Scan for the cell matching the given text and deliver its (X, Y) coordinate at center. 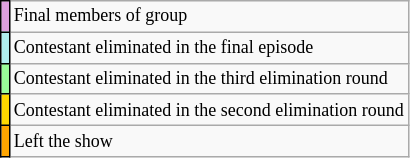
Contestant eliminated in the third elimination round (208, 78)
Final members of group (208, 16)
Contestant eliminated in the final episode (208, 48)
Contestant eliminated in the second elimination round (208, 110)
Left the show (208, 140)
